Extract the (x, y) coordinate from the center of the cell holding the provided text.  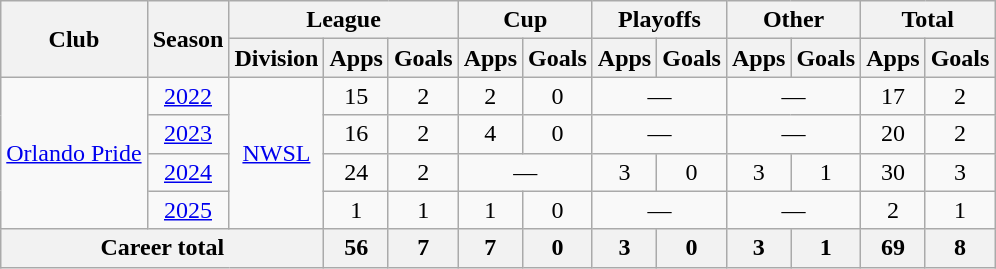
2023 (188, 134)
30 (893, 172)
17 (893, 96)
69 (893, 248)
Season (188, 39)
NWSL (276, 153)
24 (356, 172)
Playoffs (659, 20)
2024 (188, 172)
15 (356, 96)
Other (793, 20)
2025 (188, 210)
16 (356, 134)
56 (356, 248)
Orlando Pride (74, 153)
4 (490, 134)
Total (928, 20)
20 (893, 134)
2022 (188, 96)
Club (74, 39)
League (344, 20)
Cup (525, 20)
Career total (162, 248)
8 (960, 248)
Division (276, 58)
